Detect which cell encompasses the target text, then output its (x, y) center coordinate. 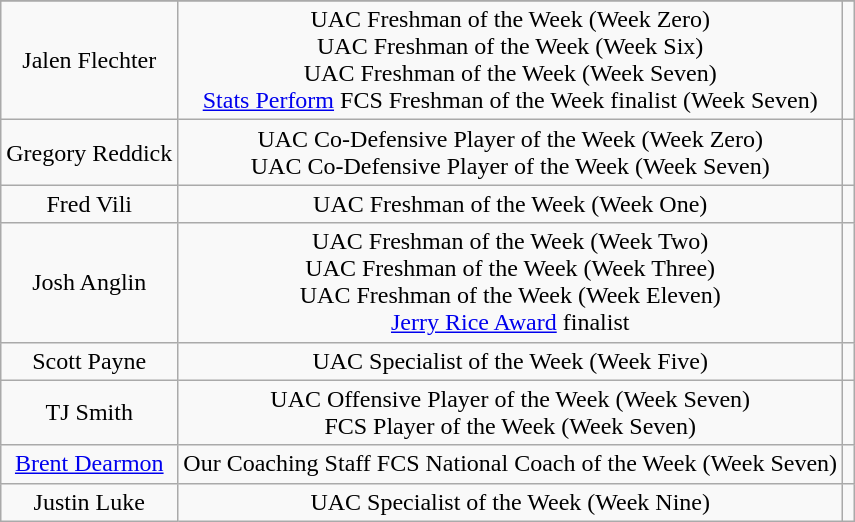
UAC Offensive Player of the Week (Week Seven) FCS Player of the Week (Week Seven) (510, 412)
UAC Freshman of the Week (Week Two)UAC Freshman of the Week (Week Three)UAC Freshman of the Week (Week Eleven)Jerry Rice Award finalist (510, 282)
UAC Specialist of the Week (Week Nine) (510, 502)
Josh Anglin (90, 282)
Justin Luke (90, 502)
Jalen Flechter (90, 60)
UAC Co-Defensive Player of the Week (Week Zero)UAC Co-Defensive Player of the Week (Week Seven) (510, 152)
Scott Payne (90, 361)
UAC Freshman of the Week (Week One) (510, 204)
UAC Specialist of the Week (Week Five) (510, 361)
Fred Vili (90, 204)
Our Coaching Staff FCS National Coach of the Week (Week Seven) (510, 464)
Brent Dearmon (90, 464)
TJ Smith (90, 412)
Gregory Reddick (90, 152)
